Return the [x, y] coordinate for the center point of the cell that contains the specified text.  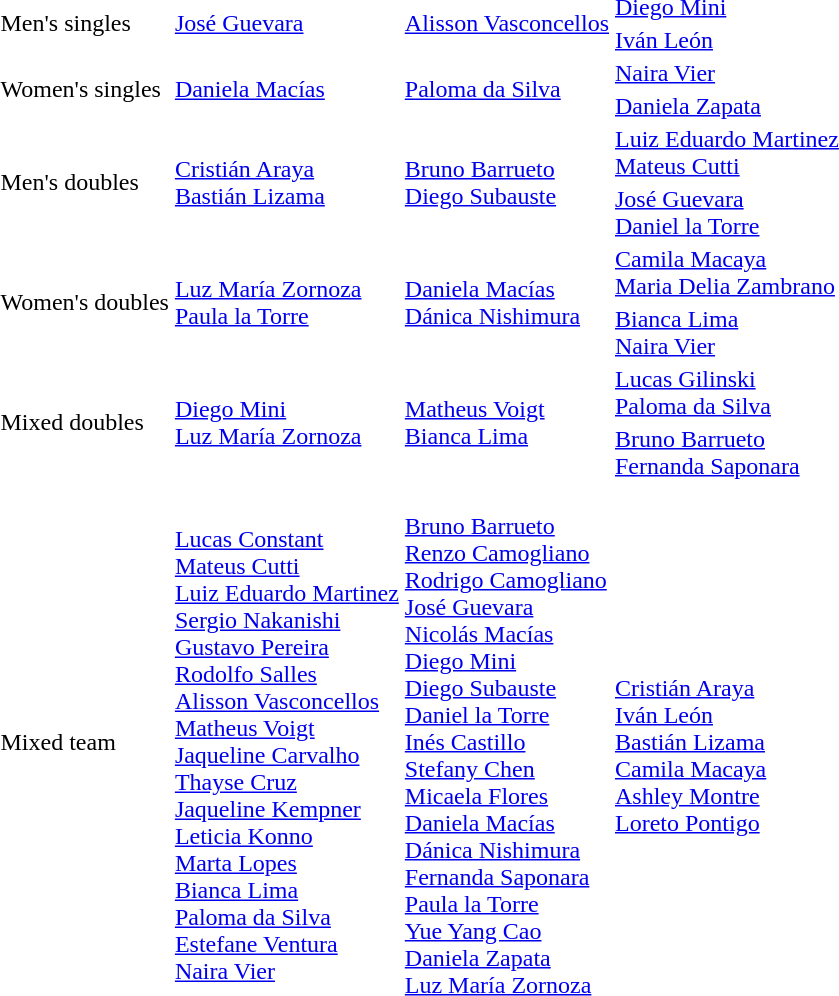
Bruno Barrueto Diego Subauste [506, 182]
Daniela Macías [286, 90]
Luz María Zornoza Paula la Torre [286, 302]
Cristián Araya Bastián Lizama [286, 182]
Diego Mini Luz María Zornoza [286, 422]
Paloma da Silva [506, 90]
Daniela Macías Dánica Nishimura [506, 302]
Matheus Voigt Bianca Lima [506, 422]
